Detect which cell encompasses the target text, then output its (X, Y) center coordinate. 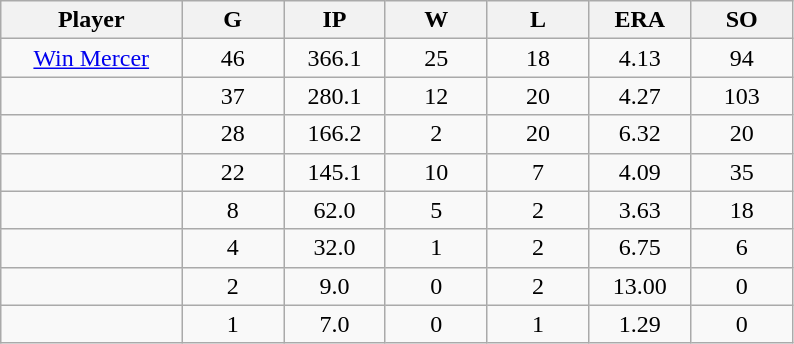
8 (233, 210)
9.0 (335, 286)
4.09 (640, 172)
SO (742, 20)
28 (233, 134)
12 (436, 96)
L (538, 20)
7 (538, 172)
145.1 (335, 172)
4.13 (640, 58)
46 (233, 58)
166.2 (335, 134)
4 (233, 248)
Player (92, 20)
103 (742, 96)
3.63 (640, 210)
5 (436, 210)
IP (335, 20)
13.00 (640, 286)
94 (742, 58)
37 (233, 96)
6.32 (640, 134)
10 (436, 172)
25 (436, 58)
4.27 (640, 96)
ERA (640, 20)
G (233, 20)
6 (742, 248)
35 (742, 172)
280.1 (335, 96)
62.0 (335, 210)
Win Mercer (92, 58)
W (436, 20)
366.1 (335, 58)
22 (233, 172)
6.75 (640, 248)
32.0 (335, 248)
1.29 (640, 324)
7.0 (335, 324)
